Pinpoint the cell where the given text exists, returning its (x, y) midpoint coordinate. 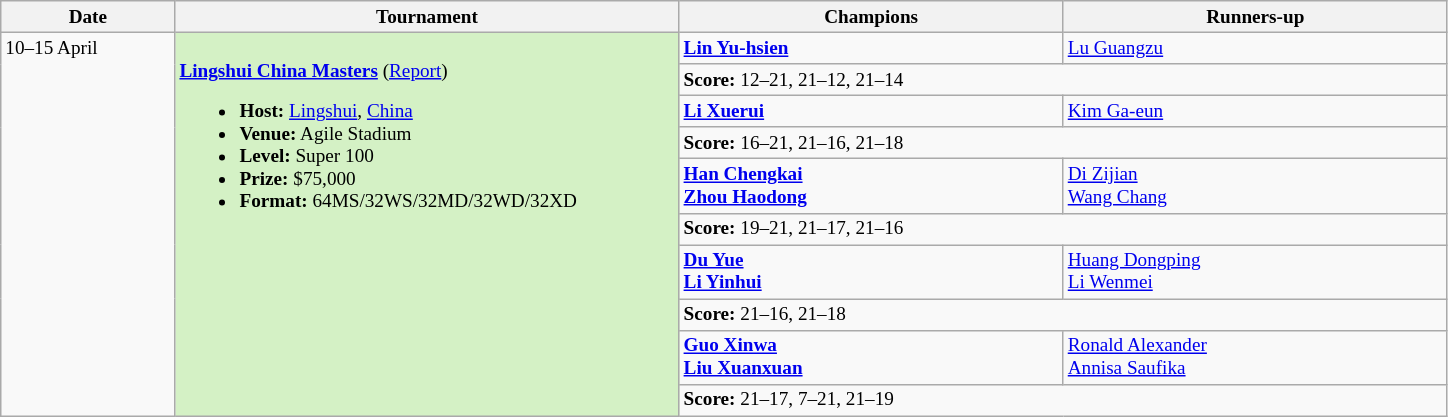
Score: 16–21, 21–16, 21–18 (1063, 143)
Lingshui China Masters (Report)Host: Lingshui, ChinaVenue: Agile StadiumLevel: Super 100Prize: $75,000Format: 64MS/32WS/32MD/32WD/32XD (427, 224)
Du Yue Li Yinhui (871, 272)
Di Zijian Wang Chang (1255, 186)
Kim Ga-eun (1255, 111)
10–15 April (88, 224)
Han Chengkai Zhou Haodong (871, 186)
Lu Guangzu (1255, 48)
Lin Yu-hsien (871, 48)
Ronald Alexander Annisa Saufika (1255, 357)
Runners-up (1255, 17)
Date (88, 17)
Score: 19–21, 21–17, 21–16 (1063, 229)
Guo Xinwa Liu Xuanxuan (871, 357)
Score: 21–17, 7–21, 21–19 (1063, 400)
Score: 12–21, 21–12, 21–14 (1063, 80)
Huang Dongping Li Wenmei (1255, 272)
Tournament (427, 17)
Champions (871, 17)
Li Xuerui (871, 111)
Score: 21–16, 21–18 (1063, 315)
